Return [x, y] of the center of cell containing provided text 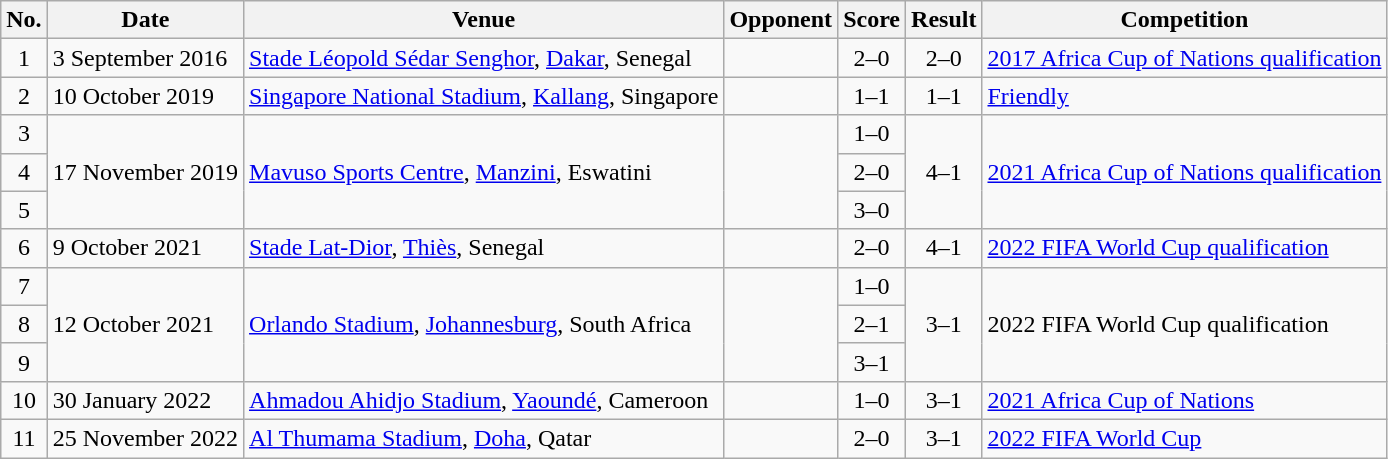
4 [24, 172]
3–0 [872, 210]
Result [944, 20]
Friendly [1184, 96]
9 [24, 362]
Al Thumama Stadium, Doha, Qatar [484, 438]
Singapore National Stadium, Kallang, Singapore [484, 96]
8 [24, 324]
6 [24, 248]
2021 Africa Cup of Nations [1184, 400]
11 [24, 438]
25 November 2022 [145, 438]
3 [24, 134]
12 October 2021 [145, 324]
1 [24, 58]
Opponent [781, 20]
17 November 2019 [145, 172]
5 [24, 210]
7 [24, 286]
2 [24, 96]
30 January 2022 [145, 400]
Stade Lat-Dior, Thiès, Senegal [484, 248]
3 September 2016 [145, 58]
Stade Léopold Sédar Senghor, Dakar, Senegal [484, 58]
9 October 2021 [145, 248]
No. [24, 20]
Orlando Stadium, Johannesburg, South Africa [484, 324]
2017 Africa Cup of Nations qualification [1184, 58]
Venue [484, 20]
Score [872, 20]
2–1 [872, 324]
Competition [1184, 20]
Ahmadou Ahidjo Stadium, Yaoundé, Cameroon [484, 400]
Date [145, 20]
10 October 2019 [145, 96]
Mavuso Sports Centre, Manzini, Eswatini [484, 172]
2021 Africa Cup of Nations qualification [1184, 172]
10 [24, 400]
2022 FIFA World Cup [1184, 438]
